Return the (x, y) coordinate for the center point of the cell that contains the specified text.  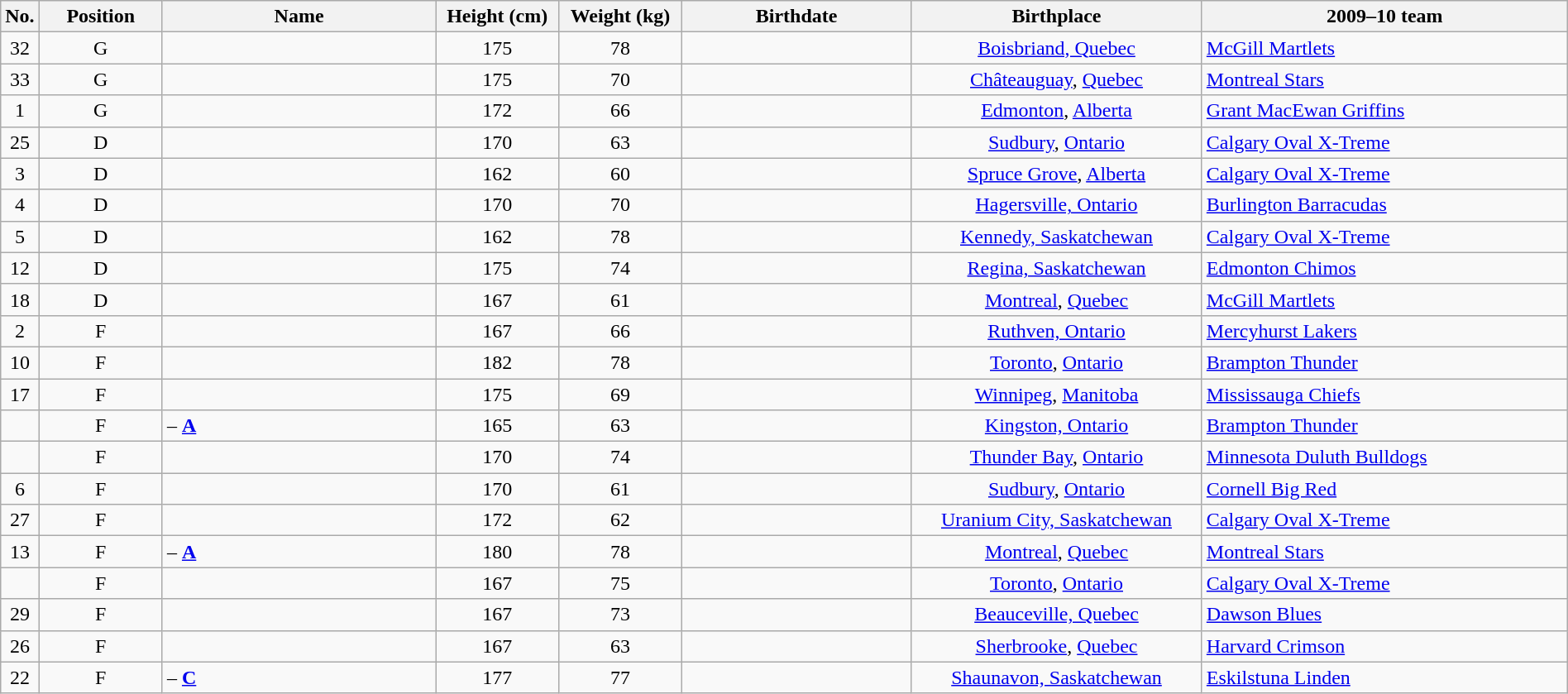
13 (20, 552)
22 (20, 677)
Mercyhurst Lakers (1384, 331)
Regina, Saskatchewan (1057, 268)
Grant MacEwan Griffins (1384, 111)
Beauceville, Quebec (1057, 615)
182 (498, 362)
12 (20, 268)
27 (20, 520)
Position (101, 17)
Spruce Grove, Alberta (1057, 174)
Name (299, 17)
No. (20, 17)
60 (620, 174)
77 (620, 677)
– C (299, 677)
180 (498, 552)
Kennedy, Saskatchewan (1057, 237)
Uranium City, Saskatchewan (1057, 520)
62 (620, 520)
25 (20, 142)
Thunder Bay, Ontario (1057, 457)
Hagersville, Ontario (1057, 205)
10 (20, 362)
33 (20, 79)
3 (20, 174)
17 (20, 395)
Harvard Crimson (1384, 646)
Minnesota Duluth Bulldogs (1384, 457)
177 (498, 677)
26 (20, 646)
Kingston, Ontario (1057, 426)
73 (620, 615)
18 (20, 299)
Mississauga Chiefs (1384, 395)
29 (20, 615)
Winnipeg, Manitoba (1057, 395)
Châteauguay, Quebec (1057, 79)
4 (20, 205)
32 (20, 48)
2 (20, 331)
Weight (kg) (620, 17)
Cornell Big Red (1384, 489)
5 (20, 237)
75 (620, 583)
1 (20, 111)
Boisbriand, Quebec (1057, 48)
6 (20, 489)
Birthdate (796, 17)
Birthplace (1057, 17)
69 (620, 395)
Height (cm) (498, 17)
Dawson Blues (1384, 615)
2009–10 team (1384, 17)
Edmonton Chimos (1384, 268)
Burlington Barracudas (1384, 205)
Edmonton, Alberta (1057, 111)
Shaunavon, Saskatchewan (1057, 677)
165 (498, 426)
Eskilstuna Linden (1384, 677)
Ruthven, Ontario (1057, 331)
Sherbrooke, Quebec (1057, 646)
